Search for the cell housing the specified text and yield its [x, y] center coordinate. 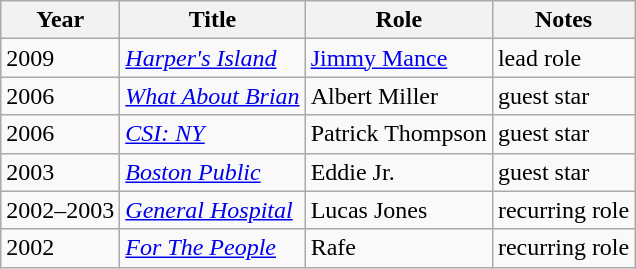
Jimmy Mance [398, 58]
2009 [60, 58]
General Hospital [212, 210]
Title [212, 20]
2003 [60, 172]
2002 [60, 248]
Role [398, 20]
2002–2003 [60, 210]
lead role [563, 58]
Patrick Thompson [398, 134]
What About Brian [212, 96]
Rafe [398, 248]
Eddie Jr. [398, 172]
Lucas Jones [398, 210]
For The People [212, 248]
CSI: NY [212, 134]
Year [60, 20]
Harper's Island [212, 58]
Notes [563, 20]
Albert Miller [398, 96]
Boston Public [212, 172]
